Scan for the cell matching the given text and deliver its [x, y] coordinate at center. 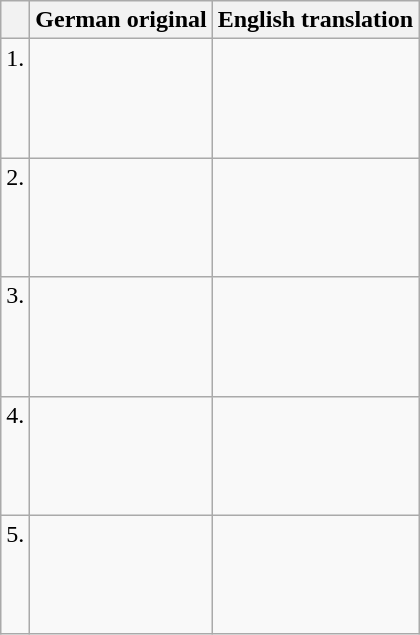
2. [16, 218]
3. [16, 336]
English translation [315, 20]
German original [121, 20]
4. [16, 456]
1. [16, 98]
5. [16, 574]
